For the text-containing cell, return its midpoint in (X, Y) coordinate format. 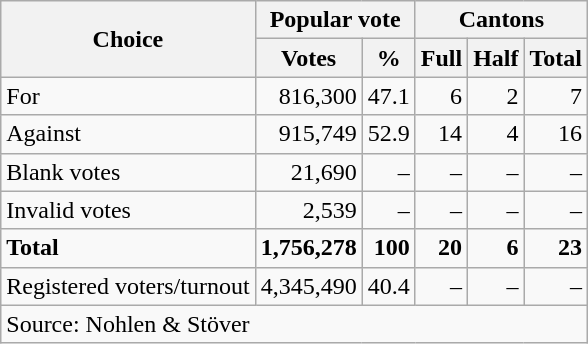
For (128, 96)
Against (128, 134)
4 (496, 134)
4,345,490 (308, 286)
816,300 (308, 96)
Blank votes (128, 172)
Choice (128, 39)
52.9 (388, 134)
Source: Nohlen & Stöver (294, 324)
Registered voters/turnout (128, 286)
Votes (308, 58)
21,690 (308, 172)
14 (441, 134)
7 (556, 96)
Popular vote (335, 20)
Full (441, 58)
1,756,278 (308, 248)
Half (496, 58)
Cantons (501, 20)
20 (441, 248)
16 (556, 134)
40.4 (388, 286)
47.1 (388, 96)
100 (388, 248)
% (388, 58)
2 (496, 96)
Invalid votes (128, 210)
2,539 (308, 210)
23 (556, 248)
915,749 (308, 134)
